From the cell containing the given text, extract its center point as [X, Y] coordinate. 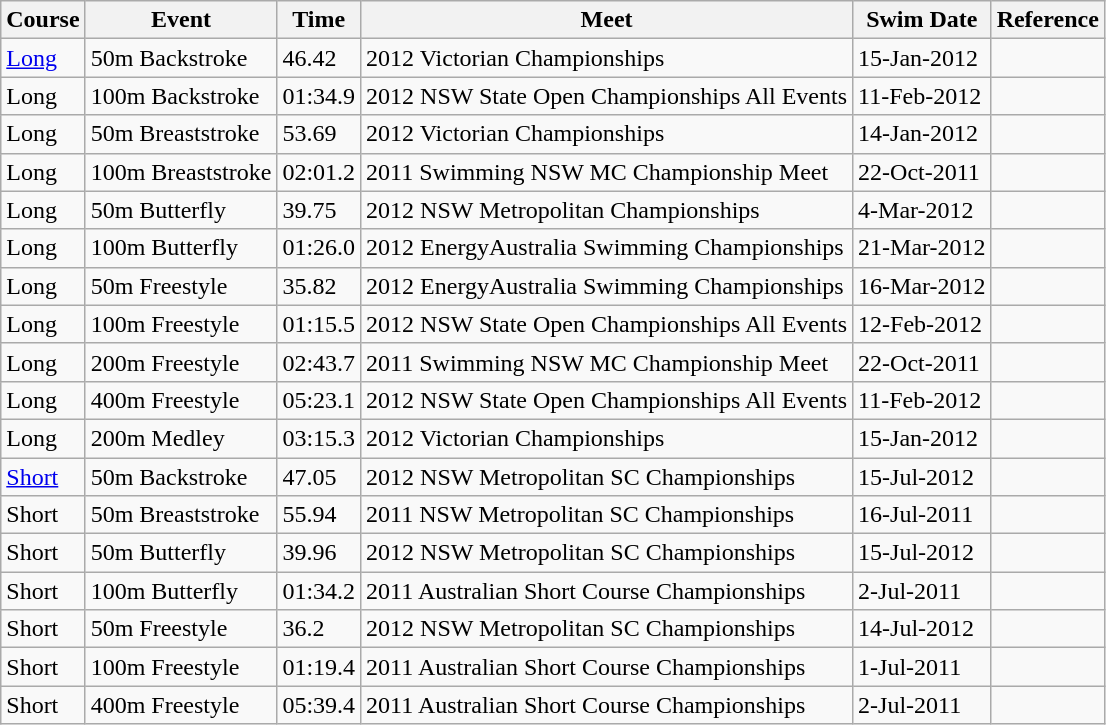
05:39.4 [319, 705]
39.96 [319, 553]
Course [43, 20]
55.94 [319, 515]
Event [181, 20]
47.05 [319, 477]
12-Feb-2012 [922, 324]
Time [319, 20]
200m Freestyle [181, 362]
100m Backstroke [181, 96]
02:43.7 [319, 362]
46.42 [319, 58]
Reference [1048, 20]
01:34.9 [319, 96]
16-Mar-2012 [922, 286]
1-Jul-2011 [922, 667]
14-Jan-2012 [922, 134]
05:23.1 [319, 400]
03:15.3 [319, 438]
35.82 [319, 286]
2012 NSW Metropolitan Championships [607, 210]
4-Mar-2012 [922, 210]
01:19.4 [319, 667]
16-Jul-2011 [922, 515]
Meet [607, 20]
39.75 [319, 210]
01:26.0 [319, 248]
200m Medley [181, 438]
36.2 [319, 629]
100m Breaststroke [181, 172]
02:01.2 [319, 172]
21-Mar-2012 [922, 248]
14-Jul-2012 [922, 629]
01:34.2 [319, 591]
01:15.5 [319, 324]
Swim Date [922, 20]
2011 NSW Metropolitan SC Championships [607, 515]
53.69 [319, 134]
